Provide the [X, Y] coordinate of the cell's center where the given text is located.  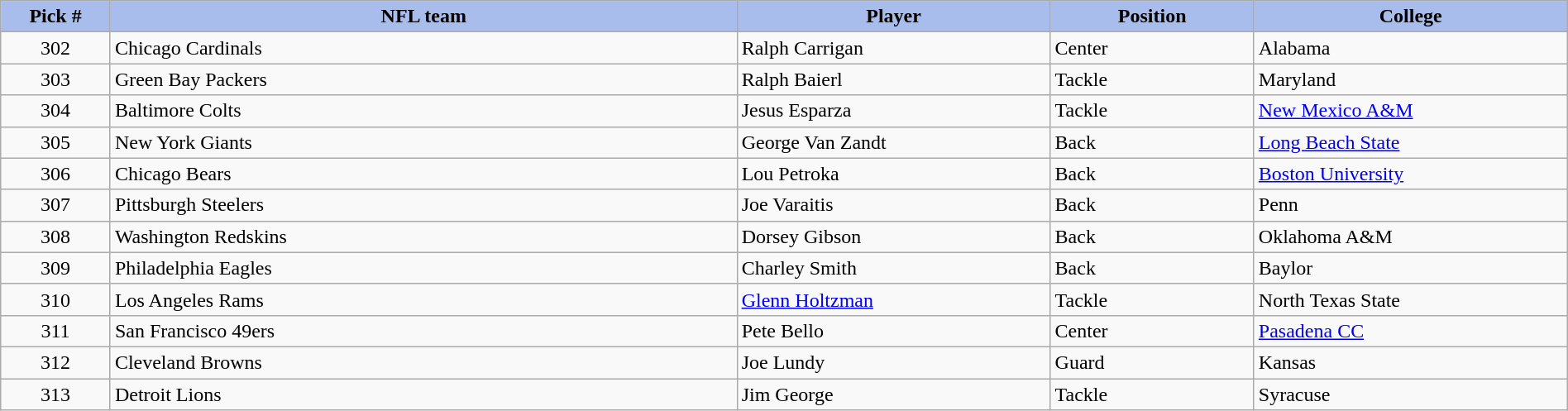
Pick # [56, 17]
Boston University [1411, 174]
Ralph Carrigan [893, 48]
Philadelphia Eagles [423, 268]
Penn [1411, 205]
306 [56, 174]
312 [56, 362]
Baltimore Colts [423, 111]
Syracuse [1411, 394]
Position [1152, 17]
Player [893, 17]
Dorsey Gibson [893, 237]
San Francisco 49ers [423, 331]
Los Angeles Rams [423, 299]
311 [56, 331]
Chicago Bears [423, 174]
Chicago Cardinals [423, 48]
305 [56, 142]
Pittsburgh Steelers [423, 205]
Baylor [1411, 268]
Maryland [1411, 79]
NFL team [423, 17]
Joe Lundy [893, 362]
Alabama [1411, 48]
Pete Bello [893, 331]
303 [56, 79]
304 [56, 111]
Green Bay Packers [423, 79]
Kansas [1411, 362]
Washington Redskins [423, 237]
Jim George [893, 394]
Glenn Holtzman [893, 299]
302 [56, 48]
New York Giants [423, 142]
Lou Petroka [893, 174]
309 [56, 268]
George Van Zandt [893, 142]
Charley Smith [893, 268]
310 [56, 299]
Guard [1152, 362]
Jesus Esparza [893, 111]
Joe Varaitis [893, 205]
College [1411, 17]
Long Beach State [1411, 142]
313 [56, 394]
Ralph Baierl [893, 79]
307 [56, 205]
308 [56, 237]
Pasadena CC [1411, 331]
Detroit Lions [423, 394]
Oklahoma A&M [1411, 237]
North Texas State [1411, 299]
New Mexico A&M [1411, 111]
Cleveland Browns [423, 362]
